Capture the cell that displays the provided text and extract its [X, Y] central coordinate. 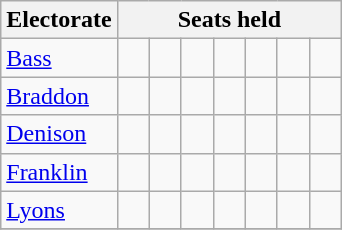
Lyons [59, 210]
Seats held [229, 20]
Braddon [59, 96]
Denison [59, 134]
Franklin [59, 172]
Electorate [59, 20]
Bass [59, 58]
